From the cell containing the given text, extract its center point as (X, Y) coordinate. 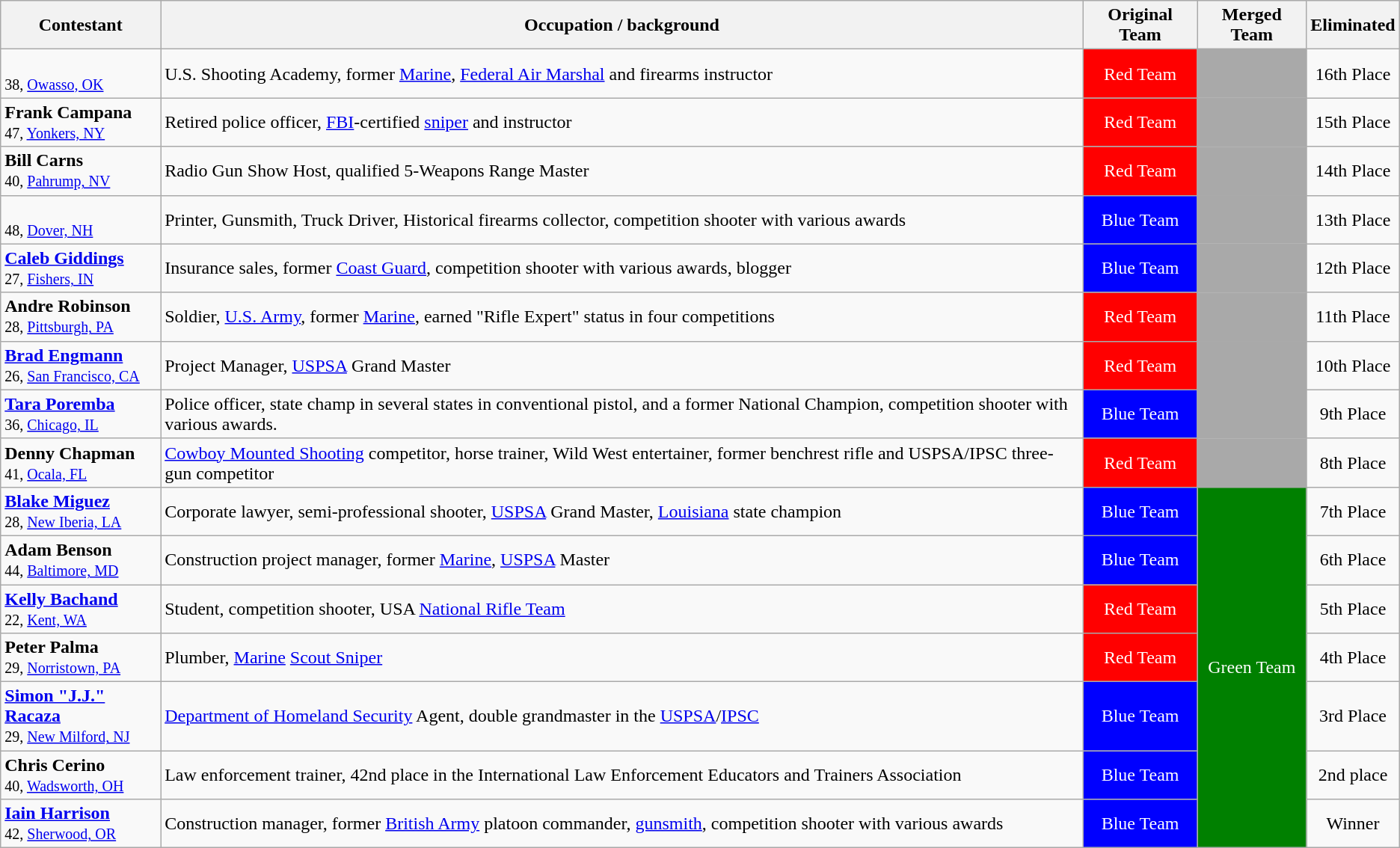
Contestant (81, 25)
Blake Miguez28, New Iberia, LA (81, 511)
10th Place (1353, 365)
Andre Robinson28, Pittsburgh, PA (81, 317)
Occupation / background (622, 25)
U.S. Shooting Academy, former Marine, Federal Air Marshal and firearms instructor (622, 73)
Kelly Bachand22, Kent, WA (81, 609)
Department of Homeland Security Agent, double grandmaster in the USPSA/IPSC (622, 716)
Soldier, U.S. Army, former Marine, earned "Rifle Expert" status in four competitions (622, 317)
11th Place (1353, 317)
Project Manager, USPSA Grand Master (622, 365)
Printer, Gunsmith, Truck Driver, Historical firearms collector, competition shooter with various awards (622, 220)
Construction manager, former British Army platoon commander, gunsmith, competition shooter with various awards (622, 824)
Green Team (1252, 667)
13th Place (1353, 220)
Corporate lawyer, semi-professional shooter, USPSA Grand Master, Louisiana state champion (622, 511)
Bill Carns40, Pahrump, NV (81, 170)
9th Place (1353, 414)
12th Place (1353, 268)
4th Place (1353, 658)
48, Dover, NH (81, 220)
Tara Poremba36, Chicago, IL (81, 414)
Simon "J.J." Racaza29, New Milford, NJ (81, 716)
Radio Gun Show Host, qualified 5-Weapons Range Master (622, 170)
8th Place (1353, 462)
Frank Campana47, Yonkers, NY (81, 123)
38, Owasso, OK (81, 73)
Merged Team (1252, 25)
Cowboy Mounted Shooting competitor, horse trainer, Wild West entertainer, former benchrest rifle and USPSA/IPSC three-gun competitor (622, 462)
3rd Place (1353, 716)
Winner (1353, 824)
14th Place (1353, 170)
Peter Palma29, Norristown, PA (81, 658)
Adam Benson44, Baltimore, MD (81, 559)
Construction project manager, former Marine, USPSA Master (622, 559)
Police officer, state champ in several states in conventional pistol, and a former National Champion, competition shooter with various awards. (622, 414)
Insurance sales, former Coast Guard, competition shooter with various awards, blogger (622, 268)
Original Team (1140, 25)
Law enforcement trainer, 42nd place in the International Law Enforcement Educators and Trainers Association (622, 775)
7th Place (1353, 511)
Denny Chapman41, Ocala, FL (81, 462)
16th Place (1353, 73)
Chris Cerino40, Wadsworth, OH (81, 775)
15th Place (1353, 123)
6th Place (1353, 559)
Plumber, Marine Scout Sniper (622, 658)
Caleb Giddings27, Fishers, IN (81, 268)
Brad Engmann26, San Francisco, CA (81, 365)
Retired police officer, FBI-certified sniper and instructor (622, 123)
Eliminated (1353, 25)
5th Place (1353, 609)
Iain Harrison42, Sherwood, OR (81, 824)
Student, competition shooter, USA National Rifle Team (622, 609)
2nd place (1353, 775)
